Return the (X, Y) coordinate for the center point of the cell that contains the specified text.  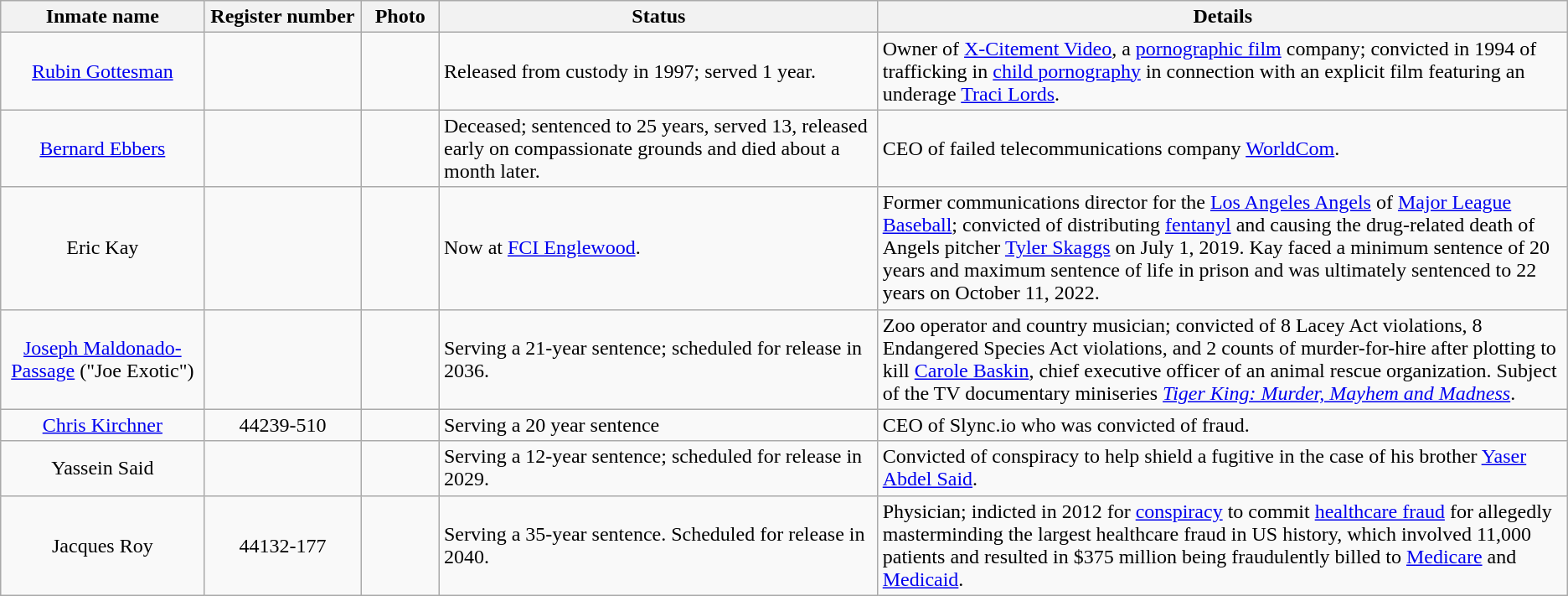
Jacques Roy (102, 545)
Yassein Said (102, 468)
Register number (283, 17)
Released from custody in 1997; served 1 year. (658, 71)
Serving a 21-year sentence; scheduled for release in 2036. (658, 359)
Serving a 35-year sentence. Scheduled for release in 2040. (658, 545)
Deceased; sentenced to 25 years, served 13, released early on compassionate grounds and died about a month later. (658, 148)
Photo (400, 17)
44132-177 (283, 545)
Status (658, 17)
Inmate name (102, 17)
Serving a 20 year sentence (658, 425)
Convicted of conspiracy to help shield a fugitive in the case of his brother Yaser Abdel Said. (1223, 468)
44239-510 (283, 425)
CEO of failed telecommunications company WorldCom. (1223, 148)
CEO of Slync.io who was convicted of fraud. (1223, 425)
Chris Kirchner (102, 425)
Eric Kay (102, 248)
Bernard Ebbers (102, 148)
Now at FCI Englewood. (658, 248)
Joseph Maldonado-Passage ("Joe Exotic") (102, 359)
Details (1223, 17)
Rubin Gottesman (102, 71)
Serving a 12-year sentence; scheduled for release in 2029. (658, 468)
